Identify which cell holds the provided text, then report its (X, Y) central coordinate. 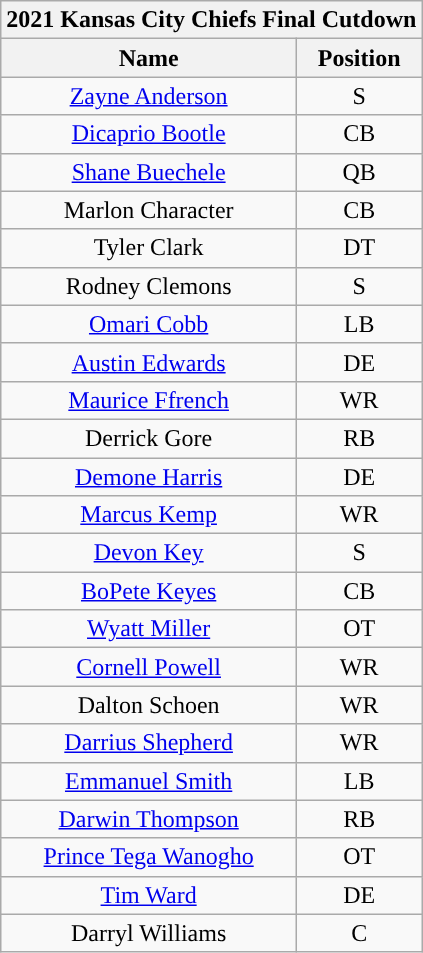
Rodney Clemons (149, 286)
BoPete Keyes (149, 591)
Marlon Character (149, 210)
Darrius Shepherd (149, 743)
Emmanuel Smith (149, 781)
Darryl Williams (149, 933)
Tyler Clark (149, 248)
Omari Cobb (149, 324)
Shane Buechele (149, 172)
Prince Tega Wanogho (149, 857)
QB (360, 172)
Tim Ward (149, 895)
Demone Harris (149, 477)
Dicaprio Bootle (149, 134)
Darwin Thompson (149, 819)
Wyatt Miller (149, 629)
Name (149, 58)
2021 Kansas City Chiefs Final Cutdown (212, 20)
DT (360, 248)
Position (360, 58)
Devon Key (149, 553)
Marcus Kemp (149, 515)
Cornell Powell (149, 667)
Maurice Ffrench (149, 400)
Austin Edwards (149, 362)
Dalton Schoen (149, 705)
C (360, 933)
Zayne Anderson (149, 96)
Derrick Gore (149, 438)
